Find where the given text appears and provide that cell's center as [x, y] coordinate. 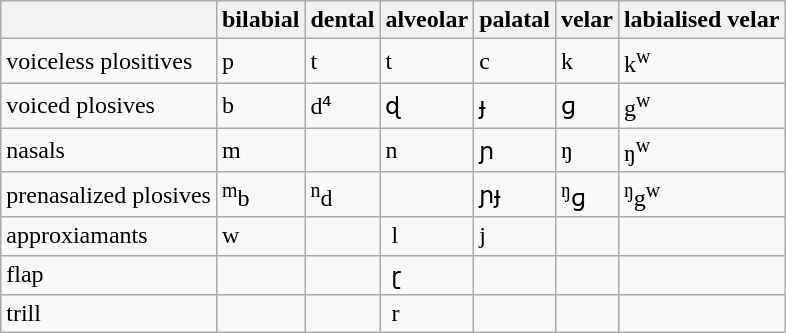
ŋ [586, 150]
prenasalized plosives [109, 194]
nasals [109, 150]
voiced plosives [109, 106]
k [586, 62]
flap [109, 275]
r [427, 314]
ɲɟ [515, 194]
c [515, 62]
n [427, 150]
labialised velar [701, 20]
ɽ [427, 275]
nd [342, 194]
ɖ [427, 106]
voiceless plositives [109, 62]
palatal [515, 20]
bilabial [260, 20]
mb [260, 194]
approxiamants [109, 236]
ɲ [515, 150]
ŋɡ [586, 194]
ɡ [586, 106]
m [260, 150]
j [515, 236]
ŋw [701, 150]
p [260, 62]
alveolar [427, 20]
b [260, 106]
ɟ [515, 106]
gw [701, 106]
kw [701, 62]
trill [109, 314]
ŋgw [701, 194]
velar [586, 20]
w [260, 236]
d⁴ [342, 106]
l [427, 236]
dental [342, 20]
